Identify which cell holds the provided text, then report its [X, Y] central coordinate. 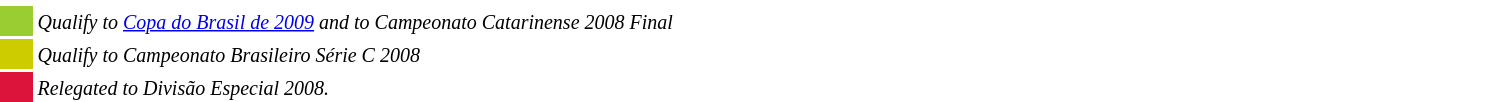
Relegated to Divisão Especial 2008. [774, 87]
Qualify to Campeonato Brasileiro Série C 2008 [774, 54]
Qualify to Copa do Brasil de 2009 and to Campeonato Catarinense 2008 Final [774, 21]
